Identify which cell holds the provided text, then report its (X, Y) central coordinate. 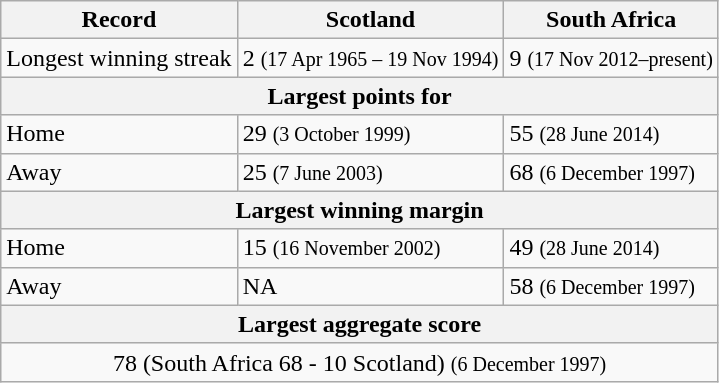
58 (6 December 1997) (612, 286)
15 (16 November 2002) (370, 248)
9 (17 Nov 2012–present) (612, 58)
Scotland (370, 20)
Record (119, 20)
29 (3 October 1999) (370, 134)
49 (28 June 2014) (612, 248)
78 (South Africa 68 - 10 Scotland) (6 December 1997) (360, 362)
NA (370, 286)
Largest aggregate score (360, 324)
25 (7 June 2003) (370, 172)
South Africa (612, 20)
Largest points for (360, 96)
Largest winning margin (360, 210)
Longest winning streak (119, 58)
55 (28 June 2014) (612, 134)
68 (6 December 1997) (612, 172)
2 (17 Apr 1965 – 19 Nov 1994) (370, 58)
